Find where the given text appears and provide that cell's center as [X, Y] coordinate. 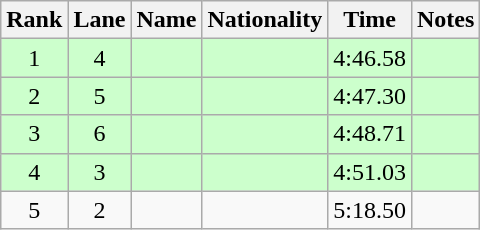
5:18.50 [370, 210]
4:51.03 [370, 172]
1 [34, 58]
Rank [34, 20]
Lane [100, 20]
Notes [445, 20]
4:47.30 [370, 96]
6 [100, 134]
4:48.71 [370, 134]
Name [166, 20]
4:46.58 [370, 58]
Nationality [265, 20]
Time [370, 20]
